Extract the [X, Y] coordinate from the center of the cell holding the provided text.  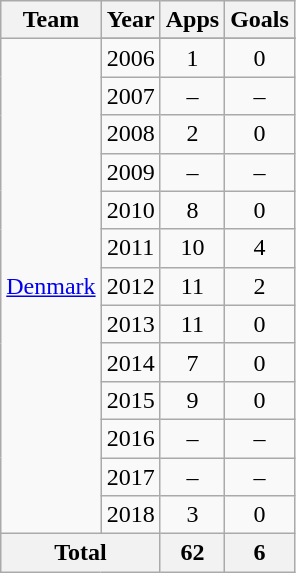
2012 [130, 286]
2011 [130, 248]
Team [51, 20]
7 [192, 362]
2007 [130, 96]
3 [192, 515]
2017 [130, 477]
2014 [130, 362]
2016 [130, 438]
2008 [130, 134]
Goals [260, 20]
10 [192, 248]
9 [192, 400]
8 [192, 210]
6 [260, 553]
1 [192, 58]
Apps [192, 20]
62 [192, 553]
2009 [130, 172]
2015 [130, 400]
4 [260, 248]
Total [80, 553]
Denmark [51, 286]
2018 [130, 515]
2006 [130, 58]
2010 [130, 210]
Year [130, 20]
2013 [130, 324]
